From the cell containing the given text, extract its center point as (x, y) coordinate. 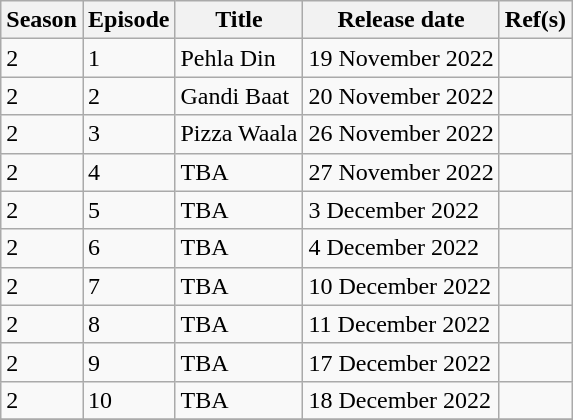
Gandi Baat (239, 96)
Pizza Waala (239, 134)
9 (128, 362)
Ref(s) (535, 20)
7 (128, 286)
19 November 2022 (401, 58)
4 December 2022 (401, 248)
10 December 2022 (401, 286)
Season (42, 20)
Pehla Din (239, 58)
11 December 2022 (401, 324)
1 (128, 58)
4 (128, 172)
20 November 2022 (401, 96)
3 December 2022 (401, 210)
8 (128, 324)
27 November 2022 (401, 172)
Release date (401, 20)
5 (128, 210)
6 (128, 248)
3 (128, 134)
10 (128, 400)
Episode (128, 20)
Title (239, 20)
17 December 2022 (401, 362)
18 December 2022 (401, 400)
26 November 2022 (401, 134)
